Extract the [x, y] coordinate from the center of the cell holding the provided text.  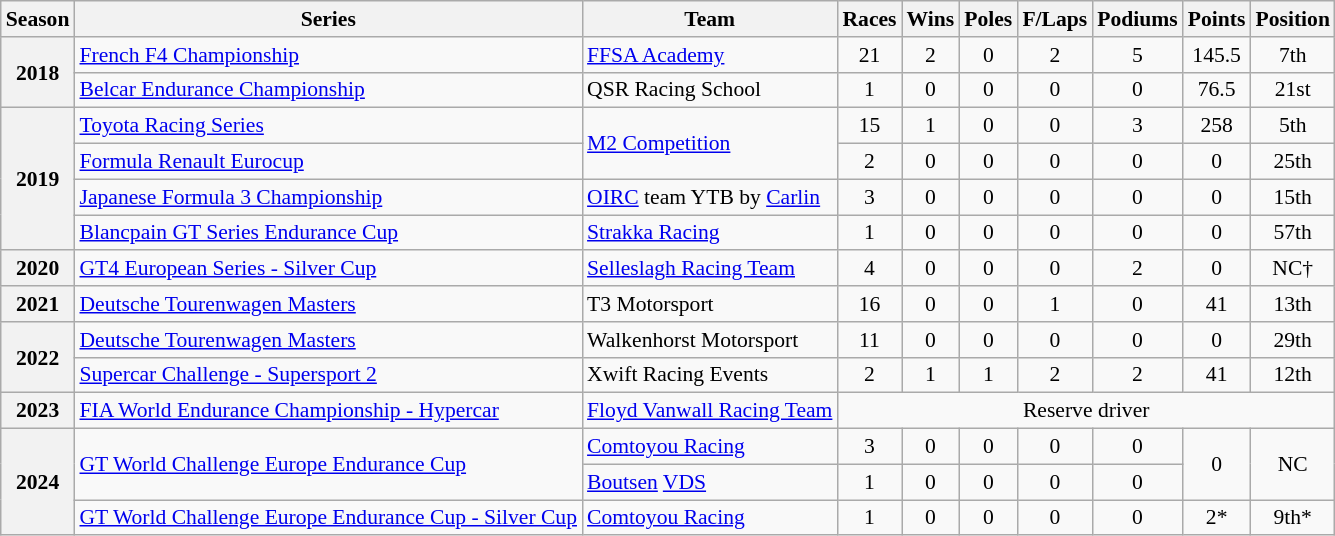
21 [869, 55]
76.5 [1217, 90]
Formula Renault Eurocup [328, 162]
Belcar Endurance Championship [328, 90]
F/Laps [1054, 19]
Boutsen VDS [710, 482]
Selleslagh Racing Team [710, 269]
5th [1292, 126]
GT4 European Series - Silver Cup [328, 269]
16 [869, 304]
2024 [38, 482]
Strakka Racing [710, 233]
2019 [38, 179]
25th [1292, 162]
12th [1292, 375]
Toyota Racing Series [328, 126]
15 [869, 126]
Position [1292, 19]
Podiums [1138, 19]
21st [1292, 90]
Series [328, 19]
9th* [1292, 518]
Races [869, 19]
M2 Competition [710, 144]
145.5 [1217, 55]
FIA World Endurance Championship - Hypercar [328, 411]
Poles [988, 19]
NC [1292, 464]
258 [1217, 126]
2023 [38, 411]
GT World Challenge Europe Endurance Cup [328, 464]
2020 [38, 269]
2018 [38, 72]
FFSA Academy [710, 55]
GT World Challenge Europe Endurance Cup - Silver Cup [328, 518]
13th [1292, 304]
Walkenhorst Motorsport [710, 340]
NC† [1292, 269]
4 [869, 269]
2022 [38, 358]
2* [1217, 518]
Season [38, 19]
Japanese Formula 3 Championship [328, 197]
Blancpain GT Series Endurance Cup [328, 233]
Floyd Vanwall Racing Team [710, 411]
7th [1292, 55]
Reserve driver [1086, 411]
QSR Racing School [710, 90]
Xwift Racing Events [710, 375]
Supercar Challenge - Supersport 2 [328, 375]
15th [1292, 197]
French F4 Championship [328, 55]
29th [1292, 340]
Wins [931, 19]
57th [1292, 233]
11 [869, 340]
T3 Motorsport [710, 304]
Team [710, 19]
Points [1217, 19]
OIRC team YTB by Carlin [710, 197]
5 [1138, 55]
2021 [38, 304]
